Provide the [X, Y] coordinate of the cell's center where the given text is located.  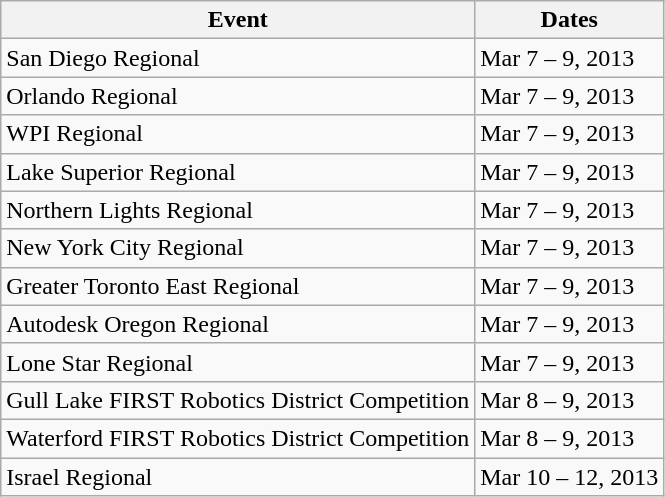
Event [238, 20]
Northern Lights Regional [238, 210]
New York City Regional [238, 248]
Lone Star Regional [238, 362]
Israel Regional [238, 477]
Gull Lake FIRST Robotics District Competition [238, 400]
Lake Superior Regional [238, 172]
Dates [570, 20]
Autodesk Oregon Regional [238, 324]
Waterford FIRST Robotics District Competition [238, 438]
WPI Regional [238, 134]
Mar 10 – 12, 2013 [570, 477]
Greater Toronto East Regional [238, 286]
Orlando Regional [238, 96]
San Diego Regional [238, 58]
